Return the (X, Y) coordinate for the center point of the cell that contains the specified text.  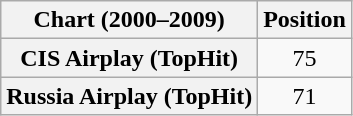
71 (305, 96)
Chart (2000–2009) (130, 20)
Russia Airplay (TopHit) (130, 96)
Position (305, 20)
CIS Airplay (TopHit) (130, 58)
75 (305, 58)
